Pinpoint the cell where the given text exists, returning its (X, Y) midpoint coordinate. 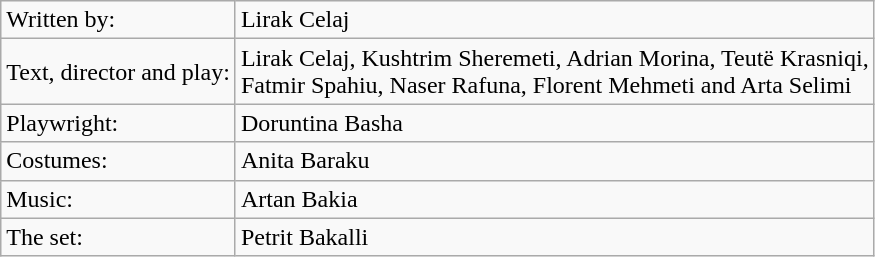
Petrit Bakalli (554, 237)
Lirak Celaj, Kushtrim Sheremeti, Adrian Morina, Teutë Krasniqi,Fatmir Spahiu, Naser Rafuna, Florent Mehmeti and Arta Selimi (554, 72)
Costumes: (118, 161)
Written by: (118, 20)
The set: (118, 237)
Lirak Celaj (554, 20)
Playwright: (118, 123)
Artan Bakia (554, 199)
Anita Baraku (554, 161)
Music: (118, 199)
Doruntina Basha (554, 123)
Text, director and play: (118, 72)
